Locate the cell with the specified text and output its (x, y) center coordinate. 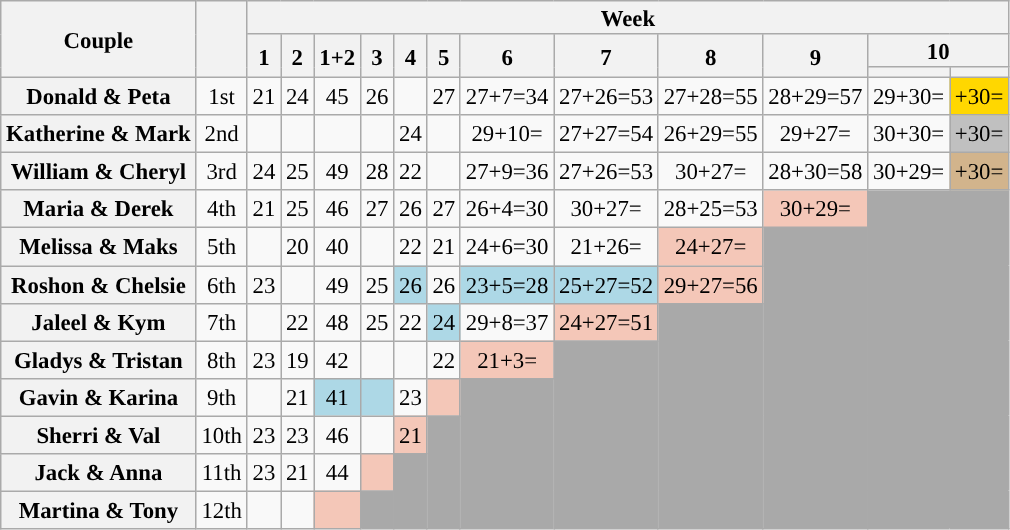
27+9=36 (506, 172)
24+27= (710, 247)
8th (222, 360)
19 (298, 360)
William & Cheryl (98, 172)
6 (506, 56)
45 (337, 97)
10 (938, 50)
Martina & Tony (98, 510)
Melissa & Maks (98, 247)
9 (816, 56)
7 (606, 56)
7th (222, 322)
Katherine & Mark (98, 134)
44 (337, 473)
27+7=34 (506, 97)
24+27=51 (606, 322)
1 (264, 56)
Sherri & Val (98, 435)
48 (337, 322)
Couple (98, 40)
11th (222, 473)
1st (222, 97)
3rd (222, 172)
Week (628, 18)
Maria & Derek (98, 209)
24+6=30 (506, 247)
30+30= (909, 134)
1+2 (337, 56)
2nd (222, 134)
Gladys & Tristan (98, 360)
28+30=58 (816, 172)
27+28=55 (710, 97)
23+5=28 (506, 285)
29+27= (816, 134)
28 (376, 172)
20 (298, 247)
Jack & Anna (98, 473)
Gavin & Karina (98, 397)
26+4=30 (506, 209)
8 (710, 56)
29+10= (506, 134)
9th (222, 397)
40 (337, 247)
42 (337, 360)
29+8=37 (506, 322)
27+27=54 (606, 134)
29+30= (909, 97)
Jaleel & Kym (98, 322)
4 (410, 56)
25+27=52 (606, 285)
6th (222, 285)
10th (222, 435)
12th (222, 510)
41 (337, 397)
26+29=55 (710, 134)
28+25=53 (710, 209)
4th (222, 209)
5th (222, 247)
2 (298, 56)
21+26= (606, 247)
Donald & Peta (98, 97)
3 (376, 56)
Roshon & Chelsie (98, 285)
28+29=57 (816, 97)
21+3= (506, 360)
5 (444, 56)
29+27=56 (710, 285)
